Detect which cell encompasses the target text, then output its (x, y) center coordinate. 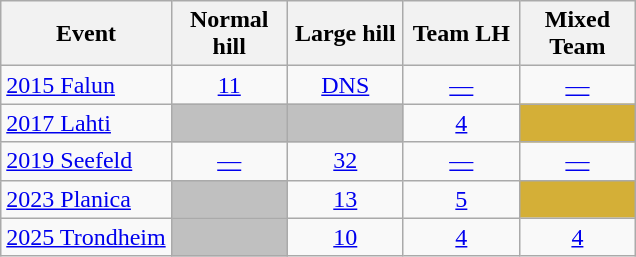
Normal hill (229, 34)
5 (461, 199)
11 (229, 85)
2023 Planica (86, 199)
Event (86, 34)
2019 Seefeld (86, 161)
Mixed Team (577, 34)
DNS (345, 85)
Large hill (345, 34)
Team LH (461, 34)
32 (345, 161)
2017 Lahti (86, 123)
2015 Falun (86, 85)
13 (345, 199)
10 (345, 237)
2025 Trondheim (86, 237)
